Return the (x, y) coordinate for the center point of the cell that contains the specified text.  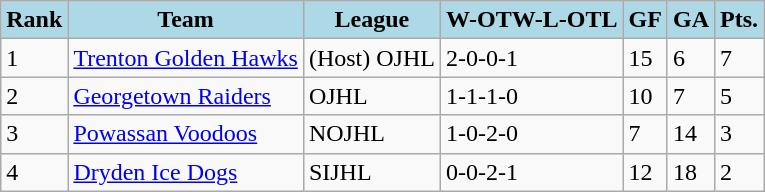
Rank (34, 20)
18 (690, 172)
14 (690, 134)
0-0-2-1 (532, 172)
5 (738, 96)
12 (645, 172)
15 (645, 58)
GF (645, 20)
Trenton Golden Hawks (186, 58)
1 (34, 58)
10 (645, 96)
League (372, 20)
GA (690, 20)
SIJHL (372, 172)
Team (186, 20)
Powassan Voodoos (186, 134)
NOJHL (372, 134)
6 (690, 58)
(Host) OJHL (372, 58)
OJHL (372, 96)
4 (34, 172)
1-1-1-0 (532, 96)
Dryden Ice Dogs (186, 172)
Pts. (738, 20)
W-OTW-L-OTL (532, 20)
2-0-0-1 (532, 58)
1-0-2-0 (532, 134)
Georgetown Raiders (186, 96)
